Scan for the cell matching the given text and deliver its [x, y] coordinate at center. 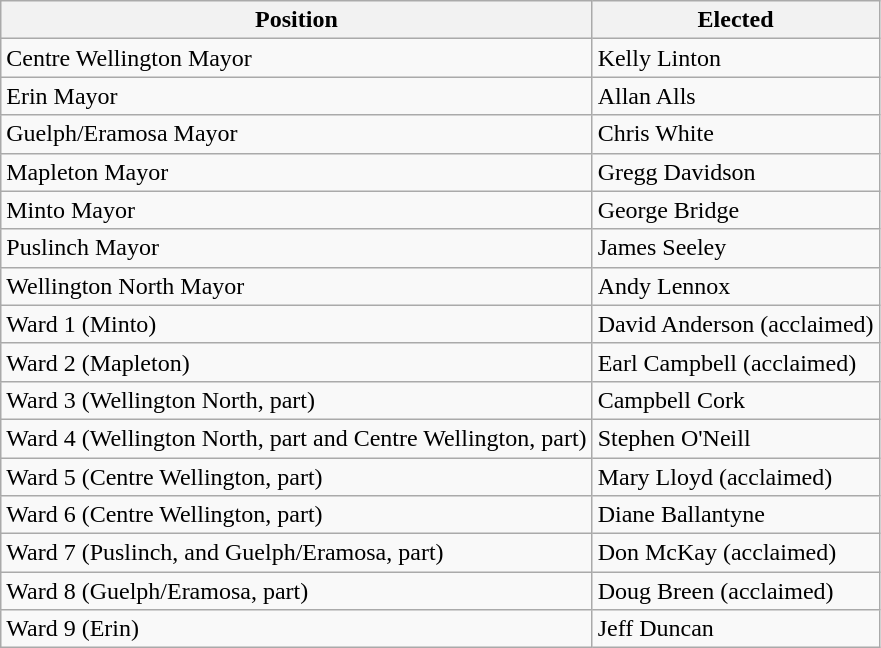
Kelly Linton [736, 58]
Jeff Duncan [736, 629]
George Bridge [736, 210]
Mapleton Mayor [296, 172]
Position [296, 20]
Gregg Davidson [736, 172]
Doug Breen (acclaimed) [736, 591]
Mary Lloyd (acclaimed) [736, 477]
Ward 9 (Erin) [296, 629]
Minto Mayor [296, 210]
Elected [736, 20]
Ward 1 (Minto) [296, 324]
Chris White [736, 134]
Centre Wellington Mayor [296, 58]
Puslinch Mayor [296, 248]
Guelph/Eramosa Mayor [296, 134]
James Seeley [736, 248]
Earl Campbell (acclaimed) [736, 362]
Ward 8 (Guelph/Eramosa, part) [296, 591]
Ward 2 (Mapleton) [296, 362]
Ward 4 (Wellington North, part and Centre Wellington, part) [296, 438]
Ward 5 (Centre Wellington, part) [296, 477]
Wellington North Mayor [296, 286]
Ward 6 (Centre Wellington, part) [296, 515]
Allan Alls [736, 96]
Campbell Cork [736, 400]
Erin Mayor [296, 96]
Diane Ballantyne [736, 515]
Stephen O'Neill [736, 438]
Ward 7 (Puslinch, and Guelph/Eramosa, part) [296, 553]
David Anderson (acclaimed) [736, 324]
Don McKay (acclaimed) [736, 553]
Andy Lennox [736, 286]
Ward 3 (Wellington North, part) [296, 400]
